Search for the cell housing the specified text and yield its (X, Y) center coordinate. 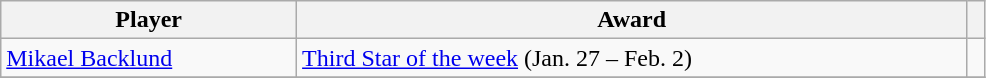
Award (632, 20)
Third Star of the week (Jan. 27 – Feb. 2) (632, 58)
Mikael Backlund (149, 58)
Player (149, 20)
